Output the (x, y) coordinate of the center of the cell containing the given text.  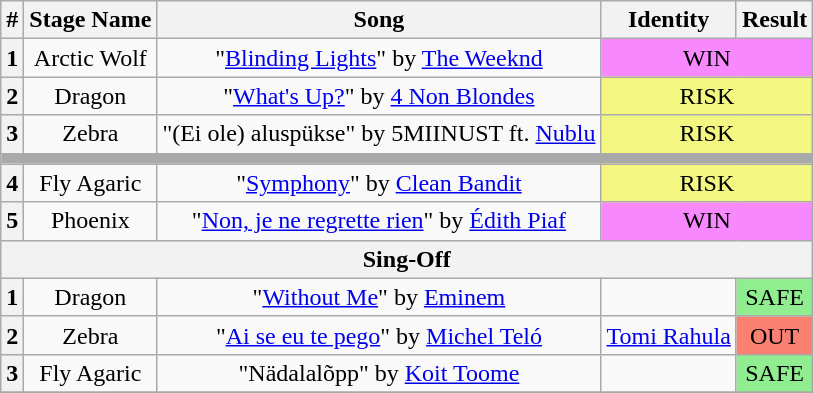
"Nädalalõpp" by Koit Toome (379, 373)
"Blinding Lights" by The Weeknd (379, 58)
5 (12, 221)
OUT (774, 335)
4 (12, 183)
"(Ei ole) aluspükse" by 5MIINUST ft. Nublu (379, 134)
Identity (668, 20)
"What's Up?" by 4 Non Blondes (379, 96)
Arctic Wolf (90, 58)
"Without Me" by Eminem (379, 297)
Song (379, 20)
Tomi Rahula (668, 335)
Stage Name (90, 20)
# (12, 20)
Phoenix (90, 221)
"Symphony" by Clean Bandit (379, 183)
"Non, je ne regrette rien" by Édith Piaf (379, 221)
"Ai se eu te pego" by Michel Teló (379, 335)
Sing-Off (407, 259)
Result (774, 20)
